Return the (X, Y) coordinate for the center point of the cell that contains the specified text.  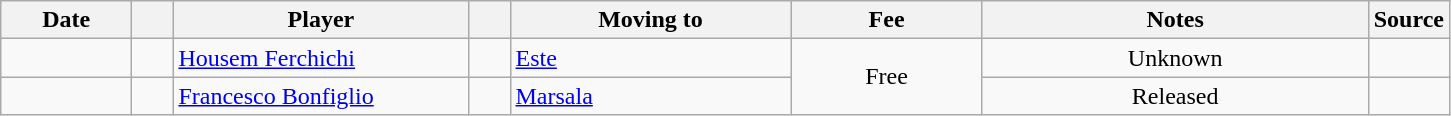
Source (1408, 20)
Francesco Bonfiglio (321, 96)
Player (321, 20)
Moving to (650, 20)
Este (650, 58)
Fee (886, 20)
Unknown (1175, 58)
Released (1175, 96)
Marsala (650, 96)
Date (66, 20)
Notes (1175, 20)
Housem Ferchichi (321, 58)
Free (886, 77)
